Pinpoint the cell where the given text exists, returning its [x, y] midpoint coordinate. 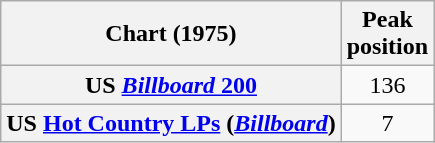
Peakposition [387, 34]
US Billboard 200 [171, 85]
Chart (1975) [171, 34]
7 [387, 123]
US Hot Country LPs (Billboard) [171, 123]
136 [387, 85]
